Extract the (X, Y) coordinate from the center of the cell holding the provided text.  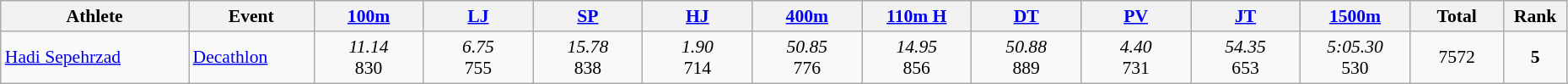
50.85776 (807, 58)
SP (588, 16)
400m (807, 16)
Athlete (94, 16)
Total (1456, 16)
1500m (1355, 16)
JT (1246, 16)
100m (369, 16)
7572 (1456, 58)
14.95856 (917, 58)
Event (251, 16)
110m H (917, 16)
54.35653 (1246, 58)
HJ (698, 16)
15.78838 (588, 58)
5 (1535, 58)
Hadi Sepehrzad (94, 58)
4.40731 (1136, 58)
DT (1026, 16)
Decathlon (251, 58)
PV (1136, 16)
50.88889 (1026, 58)
11.14830 (369, 58)
6.75755 (478, 58)
LJ (478, 16)
5:05.30530 (1355, 58)
1.90714 (698, 58)
Rank (1535, 16)
